For the text-containing cell, return its midpoint in [x, y] coordinate format. 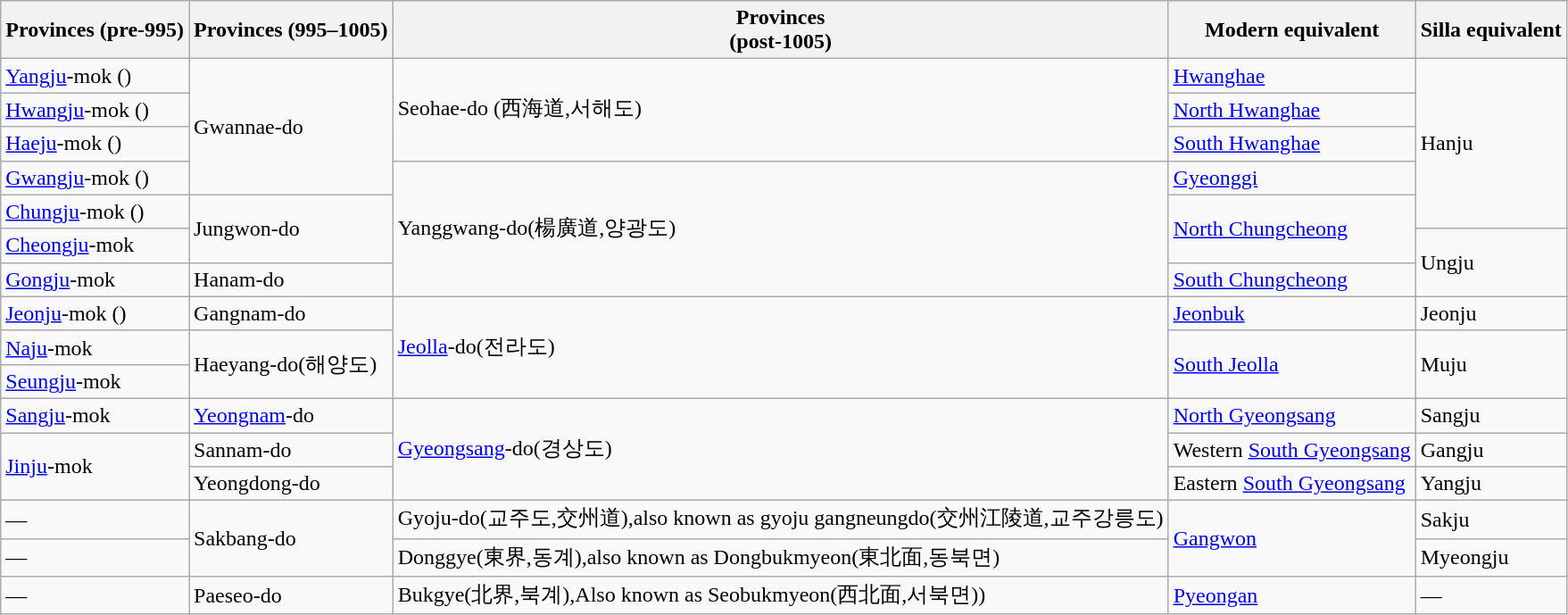
Myeongju [1490, 557]
Jinju-mok [95, 466]
Eastern South Gyeongsang [1292, 484]
Gongju-mok [95, 279]
Provinces (pre-995) [95, 30]
Donggye(東界,동계),also known as Dongbukmyeon(東北面,동북면) [780, 557]
Gyeongsang-do(경상도) [780, 449]
Naju-mok [95, 347]
South Chungcheong [1292, 279]
North Gyeongsang [1292, 415]
Modern equivalent [1292, 30]
Sangju [1490, 415]
Pyeongan [1292, 596]
Yanggwang-do(楊廣道,양광도) [780, 229]
Hwanghae [1292, 76]
Hwangju-mok () [95, 110]
Hanju [1490, 144]
Sannam-do [291, 449]
Jeolla-do(전라도) [780, 347]
Yeongdong-do [291, 484]
Yeongnam-do [291, 415]
Sangju-mok [95, 415]
Silla equivalent [1490, 30]
Seungju-mok [95, 381]
Sakju [1490, 519]
South Jeolla [1292, 364]
North Hwanghae [1292, 110]
Cheongju-mok [95, 245]
Gyoju-do(교주도,交州道),also known as gyoju gangneungdo(交州江陵道,교주강릉도) [780, 519]
Jeonju [1490, 313]
Jungwon-do [291, 229]
Provinces (995–1005) [291, 30]
North Chungcheong [1292, 229]
Gwangju-mok () [95, 178]
Sakbang-do [291, 539]
Jeonju-mok () [95, 313]
Seohae-do (西海道,서해도) [780, 110]
Ungju [1490, 262]
Yangju-mok () [95, 76]
Muju [1490, 364]
Gangnam-do [291, 313]
Gyeonggi [1292, 178]
South Hwanghae [1292, 144]
Chungju-mok () [95, 212]
Hanam-do [291, 279]
Gangju [1490, 449]
Haeyang-do(해양도) [291, 364]
Gwannae-do [291, 127]
Haeju-mok () [95, 144]
Western South Gyeongsang [1292, 449]
Gangwon [1292, 539]
Provinces(post-1005) [780, 30]
Yangju [1490, 484]
Paeseo-do [291, 596]
Bukgye(北界,북계),Also known as Seobukmyeon(西北面,서북면)) [780, 596]
Jeonbuk [1292, 313]
